From the cell containing the given text, extract its center point as [X, Y] coordinate. 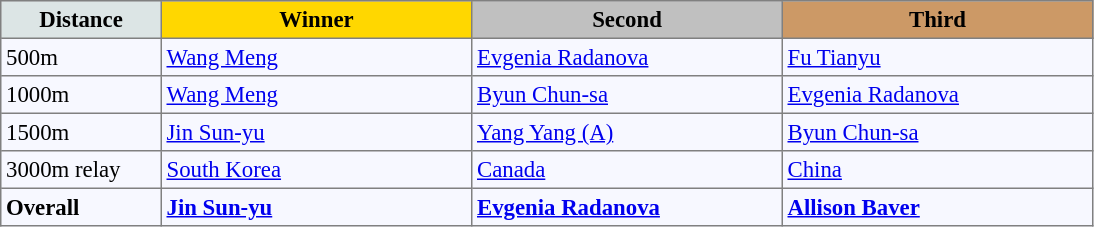
China [937, 170]
3000m relay [81, 170]
1000m [81, 95]
Distance [81, 20]
1500m [81, 132]
Second [627, 20]
500m [81, 57]
Third [937, 20]
Allison Baver [937, 207]
Overall [81, 207]
Canada [627, 170]
South Korea [316, 170]
Yang Yang (A) [627, 132]
Fu Tianyu [937, 57]
Winner [316, 20]
